Find where the given text appears and provide that cell's center as (X, Y) coordinate. 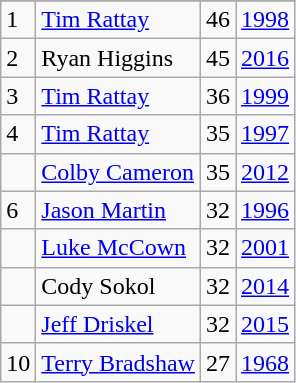
1997 (266, 134)
1 (18, 20)
Luke McCown (118, 248)
1999 (266, 96)
Colby Cameron (118, 172)
2016 (266, 58)
6 (18, 210)
Cody Sokol (118, 286)
Jason Martin (118, 210)
2015 (266, 324)
46 (218, 20)
1998 (266, 20)
10 (18, 362)
4 (18, 134)
27 (218, 362)
2012 (266, 172)
Ryan Higgins (118, 58)
2001 (266, 248)
36 (218, 96)
1996 (266, 210)
3 (18, 96)
45 (218, 58)
2014 (266, 286)
Terry Bradshaw (118, 362)
Jeff Driskel (118, 324)
2 (18, 58)
1968 (266, 362)
